Output the [X, Y] coordinate of the center of the cell containing the given text.  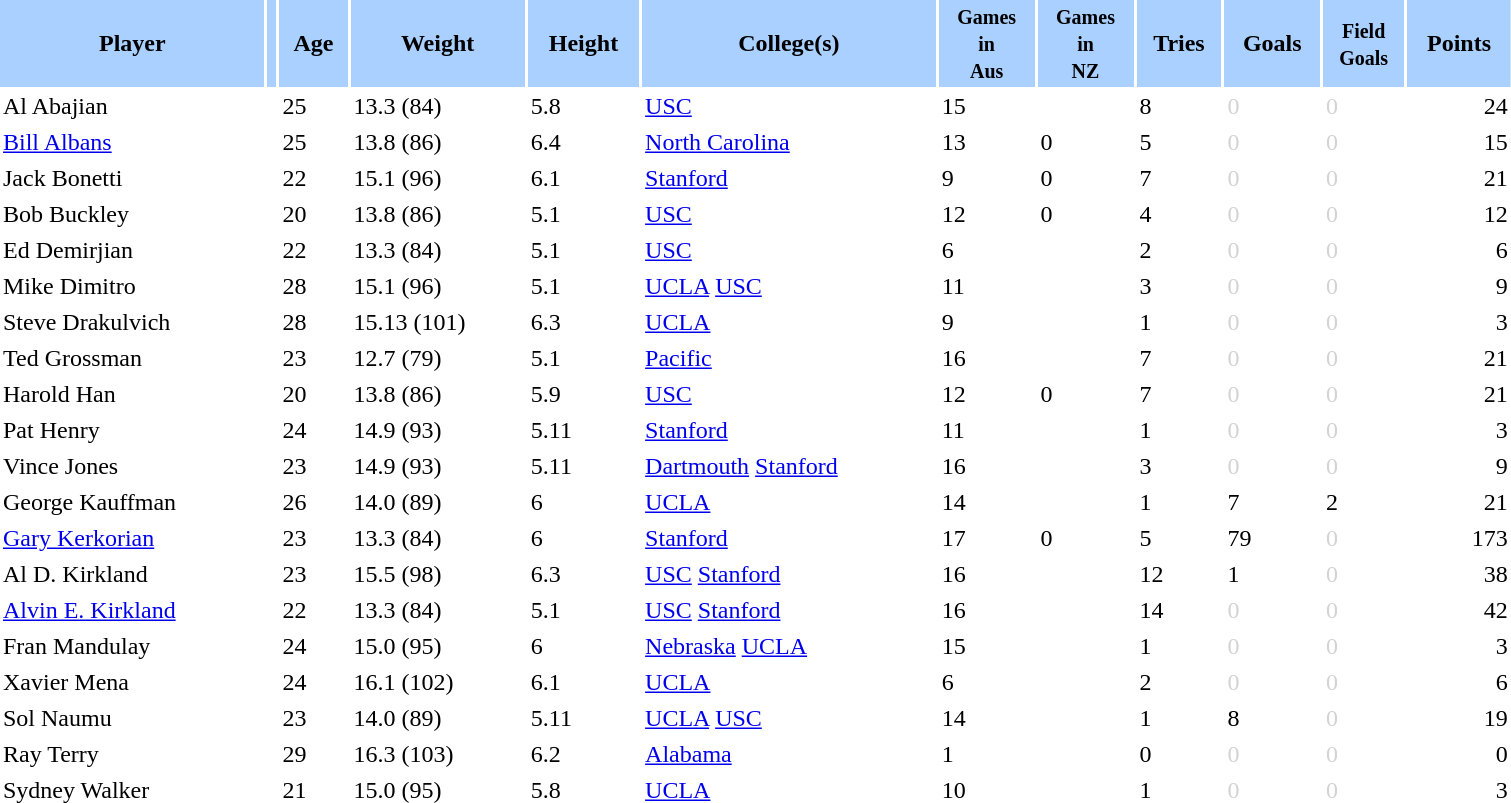
Player [132, 44]
Steve Drakulvich [132, 322]
Height [584, 44]
42 [1459, 610]
13 [987, 142]
Tries [1178, 44]
Al D. Kirkland [132, 574]
GamesinAus [987, 44]
Pacific [789, 358]
Points [1459, 44]
38 [1459, 574]
Goals [1272, 44]
Mike Dimitro [132, 286]
26 [313, 502]
Bob Buckley [132, 214]
15.0 (95) [437, 646]
College(s) [789, 44]
George Kauffman [132, 502]
16.1 (102) [437, 682]
4 [1178, 214]
173 [1459, 538]
Jack Bonetti [132, 178]
17 [987, 538]
29 [313, 754]
Al Abajian [132, 106]
Bill Albans [132, 142]
Alabama [789, 754]
GamesinNZ [1086, 44]
Sol Naumu [132, 718]
Harold Han [132, 394]
Weight [437, 44]
6.2 [584, 754]
5.8 [584, 106]
Age [313, 44]
Xavier Mena [132, 682]
19 [1459, 718]
FieldGoals [1364, 44]
12.7 (79) [437, 358]
Ed Demirjian [132, 250]
Dartmouth Stanford [789, 466]
16.3 (103) [437, 754]
15.13 (101) [437, 322]
Ray Terry [132, 754]
Ted Grossman [132, 358]
5.9 [584, 394]
Fran Mandulay [132, 646]
15.5 (98) [437, 574]
79 [1272, 538]
Alvin E. Kirkland [132, 610]
North Carolina [789, 142]
Nebraska UCLA [789, 646]
6.4 [584, 142]
Gary Kerkorian [132, 538]
Vince Jones [132, 466]
Pat Henry [132, 430]
